Provide the [X, Y] coordinate of the cell's center where the given text is located.  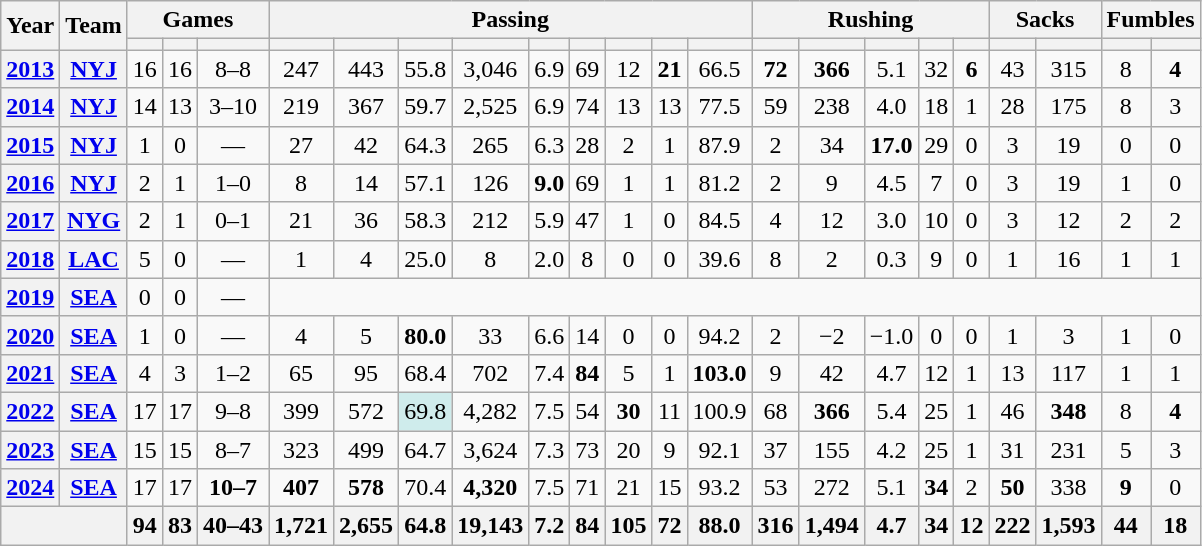
4.2 [892, 449]
83 [180, 526]
37 [776, 449]
31 [1012, 449]
702 [490, 373]
175 [1068, 107]
2017 [30, 221]
19,143 [490, 526]
Fumbles [1150, 20]
265 [490, 145]
5.4 [892, 411]
73 [588, 449]
6.6 [550, 335]
59 [776, 107]
58.3 [426, 221]
65 [302, 373]
2020 [30, 335]
323 [302, 449]
2024 [30, 488]
80.0 [426, 335]
−1.0 [892, 335]
367 [366, 107]
94 [144, 526]
578 [366, 488]
8–7 [232, 449]
222 [1012, 526]
47 [588, 221]
Rushing [870, 20]
36 [366, 221]
39.6 [720, 259]
4.5 [892, 183]
94.2 [720, 335]
2,655 [366, 526]
Sacks [1045, 20]
84.5 [720, 221]
499 [366, 449]
44 [1126, 526]
71 [588, 488]
95 [366, 373]
0–1 [232, 221]
40–43 [232, 526]
6.3 [550, 145]
87.9 [720, 145]
2023 [30, 449]
59.7 [426, 107]
Passing [511, 20]
2018 [30, 259]
6 [972, 69]
2021 [30, 373]
3–10 [232, 107]
3,624 [490, 449]
2015 [30, 145]
2022 [30, 411]
20 [628, 449]
11 [670, 411]
17.0 [892, 145]
212 [490, 221]
4.0 [892, 107]
25.0 [426, 259]
443 [366, 69]
272 [832, 488]
399 [302, 411]
68.4 [426, 373]
30 [628, 411]
9.0 [550, 183]
53 [776, 488]
238 [832, 107]
219 [302, 107]
2016 [30, 183]
105 [628, 526]
LAC [94, 259]
126 [490, 183]
Team [94, 26]
1–2 [232, 373]
88.0 [720, 526]
1,593 [1068, 526]
77.5 [720, 107]
572 [366, 411]
57.1 [426, 183]
2014 [30, 107]
316 [776, 526]
315 [1068, 69]
50 [1012, 488]
247 [302, 69]
64.8 [426, 526]
Year [30, 26]
4,320 [490, 488]
92.1 [720, 449]
0.3 [892, 259]
74 [588, 107]
69.8 [426, 411]
33 [490, 335]
81.2 [720, 183]
7 [936, 183]
1,721 [302, 526]
93.2 [720, 488]
348 [1068, 411]
103.0 [720, 373]
2019 [30, 297]
3.0 [892, 221]
231 [1068, 449]
2.0 [550, 259]
64.7 [426, 449]
117 [1068, 373]
155 [832, 449]
NYG [94, 221]
32 [936, 69]
54 [588, 411]
10 [936, 221]
3,046 [490, 69]
2013 [30, 69]
7.3 [550, 449]
64.3 [426, 145]
70.4 [426, 488]
7.4 [550, 373]
27 [302, 145]
55.8 [426, 69]
10–7 [232, 488]
9–8 [232, 411]
100.9 [720, 411]
46 [1012, 411]
66.5 [720, 69]
338 [1068, 488]
1–0 [232, 183]
5.9 [550, 221]
68 [776, 411]
2,525 [490, 107]
Games [198, 20]
1,494 [832, 526]
43 [1012, 69]
8–8 [232, 69]
407 [302, 488]
7.2 [550, 526]
4,282 [490, 411]
−2 [832, 335]
29 [936, 145]
